For the text-containing cell, return its midpoint in [x, y] coordinate format. 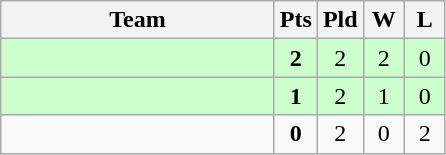
W [384, 20]
Pts [296, 20]
Team [138, 20]
L [424, 20]
Pld [340, 20]
